Capture the cell that displays the provided text and extract its [x, y] central coordinate. 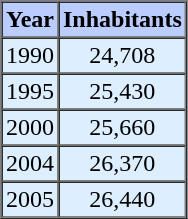
26,370 [122, 164]
1990 [30, 56]
1995 [30, 92]
2004 [30, 164]
2000 [30, 128]
Year [30, 20]
25,430 [122, 92]
2005 [30, 200]
24,708 [122, 56]
26,440 [122, 200]
25,660 [122, 128]
Inhabitants [122, 20]
